Find where the given text appears and provide that cell's center as [x, y] coordinate. 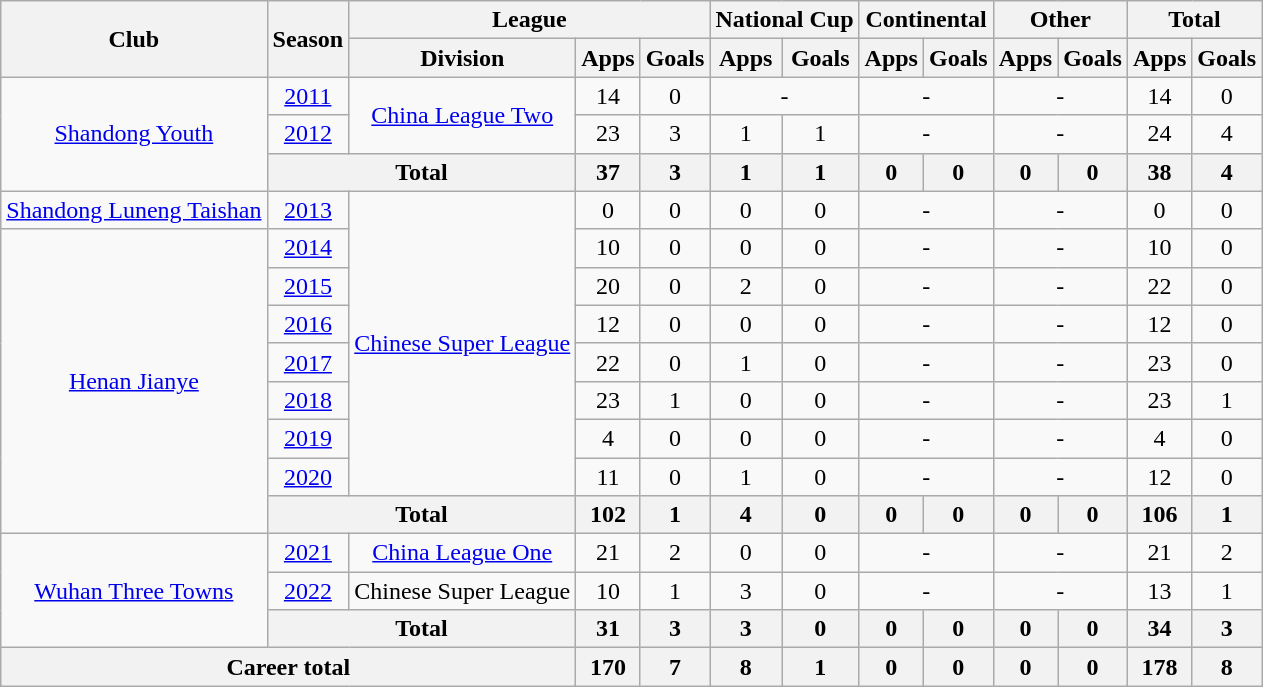
Shandong Youth [134, 134]
24 [1159, 134]
2014 [308, 248]
2012 [308, 134]
2020 [308, 477]
2015 [308, 286]
2016 [308, 324]
11 [608, 477]
2021 [308, 553]
38 [1159, 172]
2018 [308, 400]
Season [308, 39]
2022 [308, 591]
League [530, 20]
106 [1159, 515]
Shandong Luneng Taishan [134, 210]
31 [608, 629]
37 [608, 172]
Henan Jianye [134, 381]
Club [134, 39]
China League One [462, 553]
Division [462, 58]
13 [1159, 591]
2017 [308, 362]
Wuhan Three Towns [134, 591]
Continental [926, 20]
2011 [308, 96]
China League Two [462, 115]
34 [1159, 629]
Career total [288, 667]
170 [608, 667]
178 [1159, 667]
2013 [308, 210]
20 [608, 286]
National Cup [784, 20]
Other [1060, 20]
7 [675, 667]
2019 [308, 438]
102 [608, 515]
